Find where the given text appears and provide that cell's center as (x, y) coordinate. 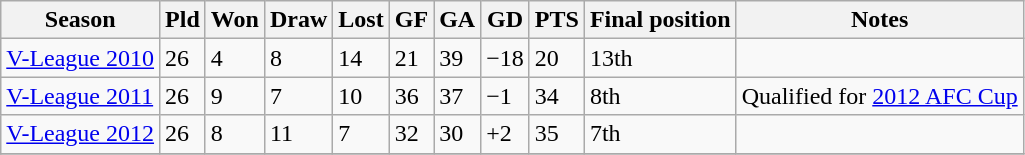
+2 (506, 134)
V-League 2010 (80, 58)
GD (506, 20)
Season (80, 20)
13th (660, 58)
36 (411, 96)
−18 (506, 58)
35 (556, 134)
V-League 2012 (80, 134)
39 (458, 58)
Notes (880, 20)
Draw (298, 20)
Final position (660, 20)
4 (234, 58)
32 (411, 134)
7th (660, 134)
GF (411, 20)
V-League 2011 (80, 96)
21 (411, 58)
30 (458, 134)
Qualified for 2012 AFC Cup (880, 96)
−1 (506, 96)
Lost (361, 20)
20 (556, 58)
Won (234, 20)
10 (361, 96)
9 (234, 96)
8th (660, 96)
14 (361, 58)
34 (556, 96)
GA (458, 20)
11 (298, 134)
Pld (183, 20)
PTS (556, 20)
37 (458, 96)
